Detect which cell encompasses the target text, then output its [X, Y] center coordinate. 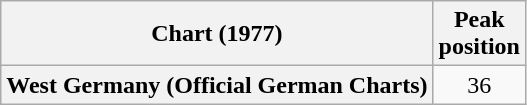
36 [479, 85]
Chart (1977) [217, 34]
Peakposition [479, 34]
West Germany (Official German Charts) [217, 85]
